Output the (x, y) coordinate of the center of the cell containing the given text.  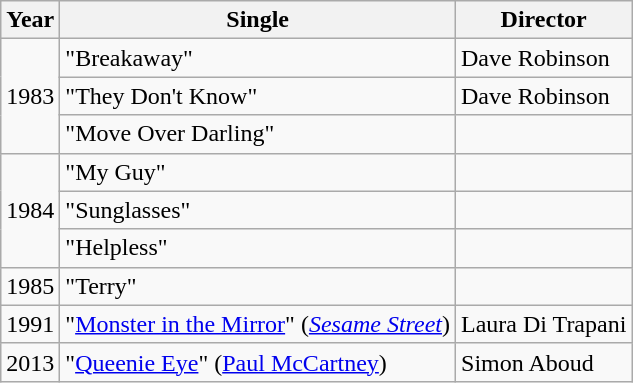
Director (544, 20)
Year (30, 20)
"My Guy" (258, 172)
"Monster in the Mirror" (Sesame Street) (258, 324)
Single (258, 20)
2013 (30, 362)
1984 (30, 210)
Simon Aboud (544, 362)
"They Don't Know" (258, 96)
"Helpless" (258, 248)
1991 (30, 324)
1983 (30, 96)
"Move Over Darling" (258, 134)
Laura Di Trapani (544, 324)
"Queenie Eye" (Paul McCartney) (258, 362)
"Sunglasses" (258, 210)
1985 (30, 286)
"Terry" (258, 286)
"Breakaway" (258, 58)
